Return [X, Y] of the center of cell containing provided text 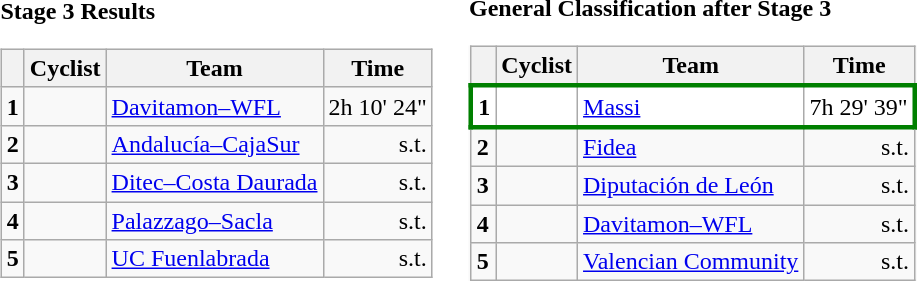
Andalucía–CajaSur [214, 144]
Palazzago–Sacla [214, 221]
Valencian Community [691, 262]
UC Fuenlabrada [214, 259]
Diputación de León [691, 185]
2h 10' 24" [378, 106]
Ditec–Costa Daurada [214, 182]
Fidea [691, 147]
7h 29' 39" [860, 106]
Massi [691, 106]
